Return (X, Y) of the center of cell containing provided text 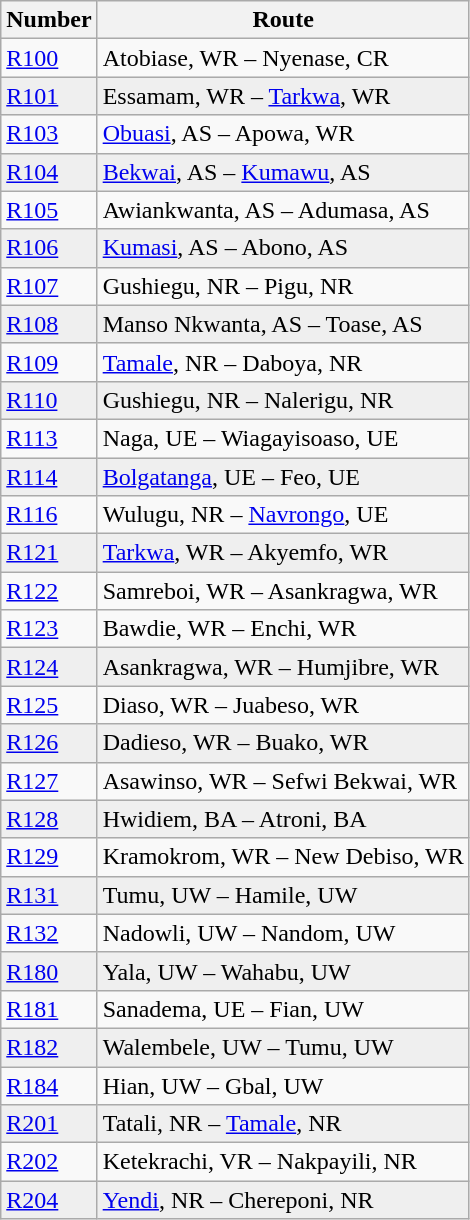
Sanadema, UE – Fian, UW (283, 1009)
Dadieso, WR – Buako, WR (283, 743)
Atobiase, WR – Nyenase, CR (283, 58)
R204 (49, 1200)
Ketekrachi, VR – Nakpayili, NR (283, 1162)
Bekwai, AS – Kumawu, AS (283, 172)
Nadowli, UW – Nandom, UW (283, 933)
Number (49, 20)
Naga, UE – Wiagayisoaso, UE (283, 438)
Obuasi, AS – Apowa, WR (283, 134)
R132 (49, 933)
Bolgatanga, UE – Feo, UE (283, 477)
R122 (49, 591)
Kramokrom, WR – New Debiso, WR (283, 857)
R109 (49, 362)
Hian, UW – Gbal, UW (283, 1085)
R124 (49, 667)
R184 (49, 1085)
R113 (49, 438)
R202 (49, 1162)
R100 (49, 58)
R131 (49, 895)
R180 (49, 971)
Wulugu, NR – Navrongo, UE (283, 515)
Route (283, 20)
R181 (49, 1009)
Bawdie, WR – Enchi, WR (283, 629)
R121 (49, 553)
Asankragwa, WR – Humjibre, WR (283, 667)
R110 (49, 400)
Hwidiem, BA – Atroni, BA (283, 819)
Kumasi, AS – Abono, AS (283, 248)
R106 (49, 248)
Tamale, NR – Daboya, NR (283, 362)
R125 (49, 705)
Diaso, WR – Juabeso, WR (283, 705)
R126 (49, 743)
R129 (49, 857)
R182 (49, 1047)
Walembele, UW – Tumu, UW (283, 1047)
Tatali, NR – Tamale, NR (283, 1124)
R114 (49, 477)
Yala, UW – Wahabu, UW (283, 971)
Gushiegu, NR – Nalerigu, NR (283, 400)
Awiankwanta, AS – Adumasa, AS (283, 210)
Samreboi, WR – Asankragwa, WR (283, 591)
Asawinso, WR – Sefwi Bekwai, WR (283, 781)
R108 (49, 324)
Essamam, WR – Tarkwa, WR (283, 96)
R105 (49, 210)
R127 (49, 781)
R128 (49, 819)
R123 (49, 629)
R101 (49, 96)
Tarkwa, WR – Akyemfo, WR (283, 553)
Gushiegu, NR – Pigu, NR (283, 286)
R201 (49, 1124)
R107 (49, 286)
Tumu, UW – Hamile, UW (283, 895)
R116 (49, 515)
Yendi, NR – Chereponi, NR (283, 1200)
R103 (49, 134)
R104 (49, 172)
Manso Nkwanta, AS – Toase, AS (283, 324)
